Return [x, y] of the center of cell containing provided text 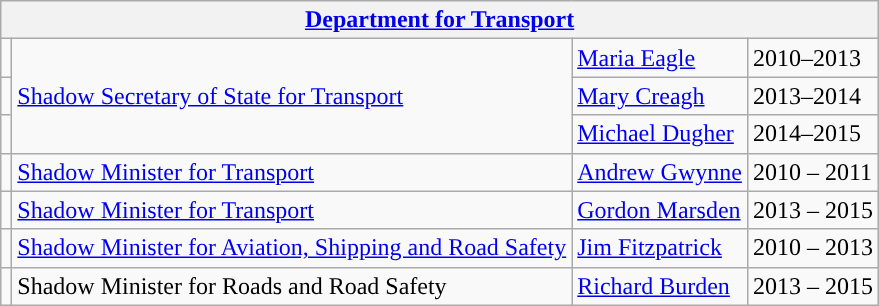
Maria Eagle [660, 58]
Richard Burden [660, 286]
Michael Dugher [660, 134]
2014–2015 [812, 134]
2013–2014 [812, 96]
Jim Fitzpatrick [660, 248]
Shadow Minister for Roads and Road Safety [292, 286]
Shadow Minister for Aviation, Shipping and Road Safety [292, 248]
Shadow Secretary of State for Transport [292, 96]
Mary Creagh [660, 96]
Andrew Gwynne [660, 172]
2010–2013 [812, 58]
2010 – 2011 [812, 172]
Gordon Marsden [660, 210]
2010 – 2013 [812, 248]
Department for Transport [440, 20]
